Pinpoint the cell where the given text exists, returning its (X, Y) midpoint coordinate. 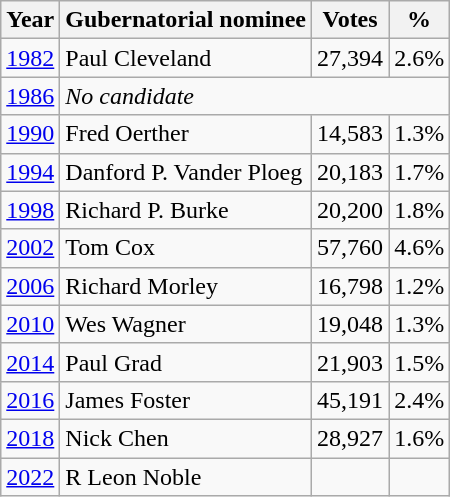
1982 (30, 58)
Nick Chen (186, 438)
4.6% (420, 248)
Year (30, 20)
45,191 (350, 400)
Votes (350, 20)
20,200 (350, 210)
Richard P. Burke (186, 210)
2006 (30, 286)
2016 (30, 400)
Paul Cleveland (186, 58)
1986 (30, 96)
Richard Morley (186, 286)
1.7% (420, 172)
28,927 (350, 438)
No candidate (255, 96)
Danford P. Vander Ploeg (186, 172)
James Foster (186, 400)
2018 (30, 438)
1.6% (420, 438)
Fred Oerther (186, 134)
2022 (30, 477)
1994 (30, 172)
R Leon Noble (186, 477)
1.5% (420, 362)
Gubernatorial nominee (186, 20)
Tom Cox (186, 248)
2.4% (420, 400)
1990 (30, 134)
57,760 (350, 248)
2.6% (420, 58)
Paul Grad (186, 362)
16,798 (350, 286)
14,583 (350, 134)
21,903 (350, 362)
1.2% (420, 286)
19,048 (350, 324)
27,394 (350, 58)
Wes Wagner (186, 324)
1.8% (420, 210)
20,183 (350, 172)
1998 (30, 210)
2002 (30, 248)
2010 (30, 324)
% (420, 20)
2014 (30, 362)
